Provide the [x, y] coordinate of the cell's center where the given text is located.  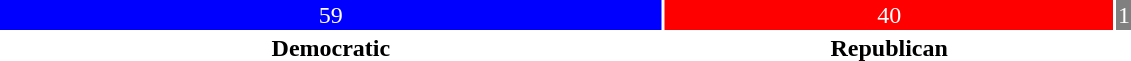
59 [331, 15]
40 [890, 15]
